Locate the cell with the specified text and output its (X, Y) center coordinate. 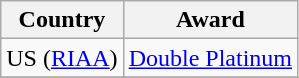
Double Platinum (210, 58)
US (RIAA) (62, 58)
Country (62, 20)
Award (210, 20)
